Determine the [X, Y] coordinate at the center of the cell enclosing the given text.  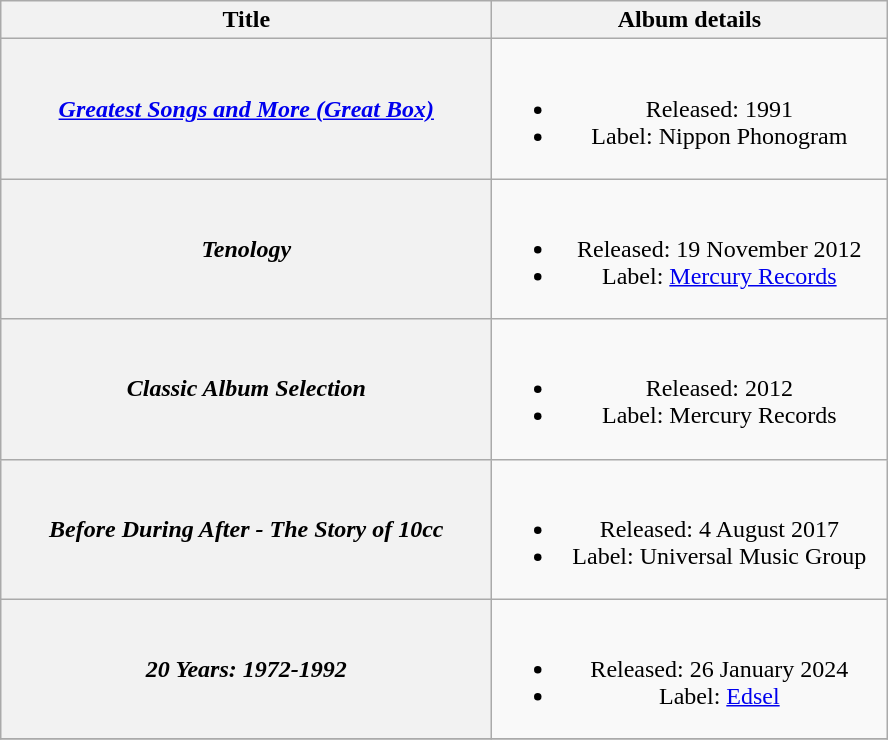
20 Years: 1972-1992 [246, 669]
Classic Album Selection [246, 389]
Tenology [246, 249]
Released: 1991Label: Nippon Phonogram [690, 109]
Greatest Songs and More (Great Box) [246, 109]
Released: 19 November 2012Label: Mercury Records [690, 249]
Title [246, 20]
Album details [690, 20]
Released: 26 January 2024Label: Edsel [690, 669]
Released: 2012Label: Mercury Records [690, 389]
Before During After - The Story of 10cc [246, 529]
Released: 4 August 2017Label: Universal Music Group [690, 529]
